Search for the cell housing the specified text and yield its [x, y] center coordinate. 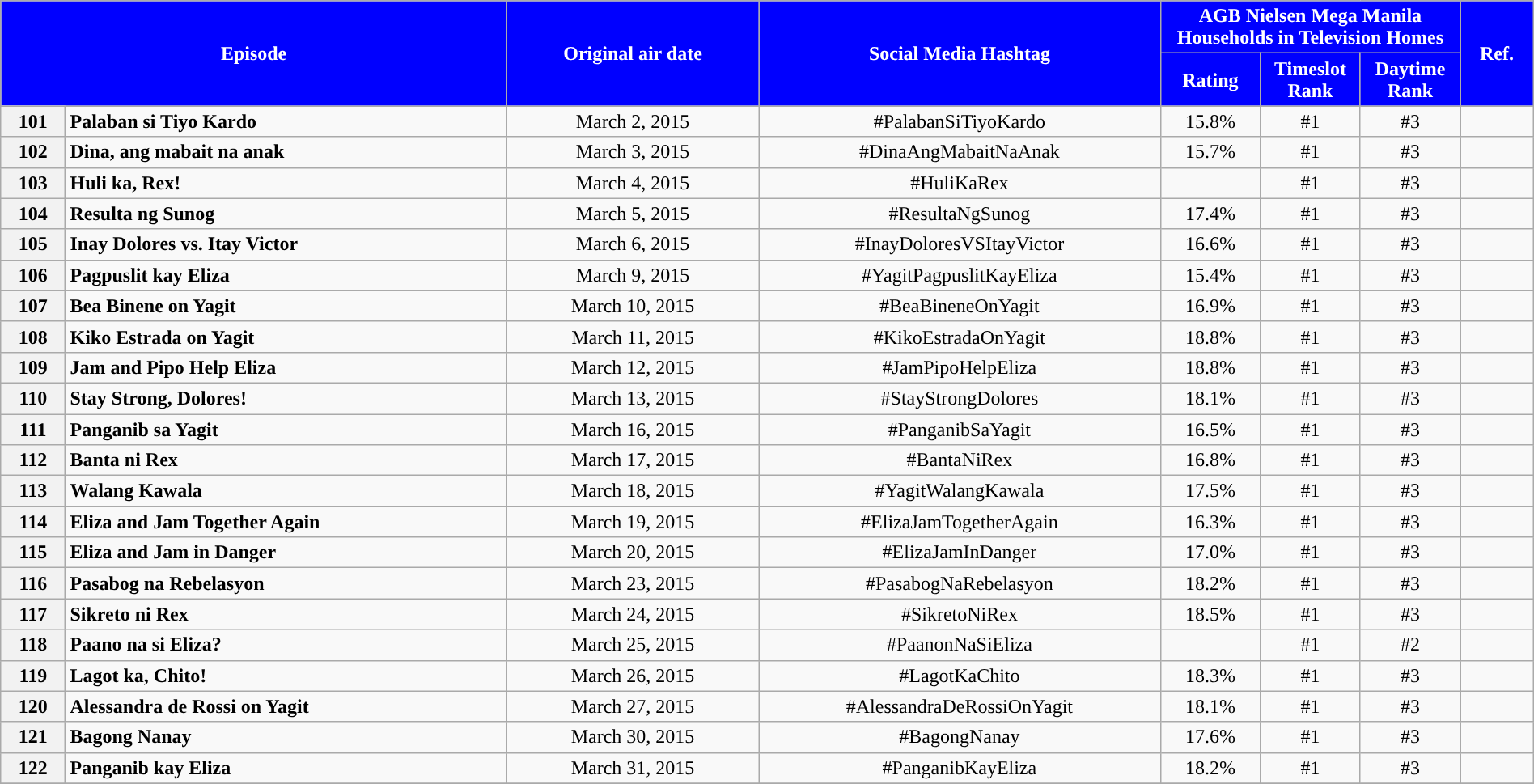
#DinaAngMabaitNaAnak [960, 152]
15.8% [1210, 121]
AGB Nielsen Mega Manila Households in Television Homes [1311, 28]
#ElizaJamInDanger [960, 553]
107 [33, 306]
March 27, 2015 [633, 706]
Timeslot Rank [1311, 79]
105 [33, 244]
Dina, ang mabait na anak [286, 152]
#BantaNiRex [960, 460]
Panganib sa Yagit [286, 430]
Stay Strong, Dolores! [286, 398]
102 [33, 152]
Ref. [1497, 53]
#ElizaJamTogetherAgain [960, 522]
113 [33, 491]
Alessandra de Rossi on Yagit [286, 706]
103 [33, 183]
Bagong Nanay [286, 737]
16.3% [1210, 522]
17.5% [1210, 491]
Rating [1210, 79]
Daytime Rank [1410, 79]
March 26, 2015 [633, 676]
March 24, 2015 [633, 614]
#LagotKaChito [960, 676]
Original air date [633, 53]
March 4, 2015 [633, 183]
119 [33, 676]
Paano na si Eliza? [286, 645]
Banta ni Rex [286, 460]
108 [33, 337]
16.9% [1210, 306]
March 20, 2015 [633, 553]
Panganib kay Eliza [286, 768]
Pasabog na Rebelasyon [286, 583]
March 19, 2015 [633, 522]
Social Media Hashtag [960, 53]
16.8% [1210, 460]
#PalabanSiTiyoKardo [960, 121]
17.0% [1210, 553]
Huli ka, Rex! [286, 183]
March 13, 2015 [633, 398]
Jam and Pipo Help Eliza [286, 367]
116 [33, 583]
March 16, 2015 [633, 430]
15.7% [1210, 152]
114 [33, 522]
#YagitWalangKawala [960, 491]
18.5% [1210, 614]
#PanganibKayEliza [960, 768]
111 [33, 430]
#PasabogNaRebelasyon [960, 583]
Kiko Estrada on Yagit [286, 337]
17.4% [1210, 214]
#2 [1410, 645]
109 [33, 367]
Resulta ng Sunog [286, 214]
#PaanonNaSiEliza [960, 645]
#SikretoNiRex [960, 614]
March 25, 2015 [633, 645]
#ResultaNgSunog [960, 214]
Eliza and Jam Together Again [286, 522]
March 9, 2015 [633, 275]
18.3% [1210, 676]
118 [33, 645]
112 [33, 460]
March 5, 2015 [633, 214]
#InayDoloresVSItayVictor [960, 244]
Episode [254, 53]
Sikreto ni Rex [286, 614]
110 [33, 398]
101 [33, 121]
March 17, 2015 [633, 460]
#JamPipoHelpEliza [960, 367]
16.6% [1210, 244]
121 [33, 737]
Pagpuslit kay Eliza [286, 275]
106 [33, 275]
March 31, 2015 [633, 768]
March 23, 2015 [633, 583]
Palaban si Tiyo Kardo [286, 121]
120 [33, 706]
Walang Kawala [286, 491]
March 2, 2015 [633, 121]
#BagongNanay [960, 737]
Bea Binene on Yagit [286, 306]
March 18, 2015 [633, 491]
15.4% [1210, 275]
March 10, 2015 [633, 306]
March 11, 2015 [633, 337]
March 6, 2015 [633, 244]
#YagitPagpuslitKayEliza [960, 275]
#KikoEstradaOnYagit [960, 337]
#AlessandraDeRossiOnYagit [960, 706]
17.6% [1210, 737]
104 [33, 214]
#BeaBineneOnYagit [960, 306]
Inay Dolores vs. Itay Victor [286, 244]
115 [33, 553]
#StayStrongDolores [960, 398]
#HuliKaRex [960, 183]
117 [33, 614]
#PanganibSaYagit [960, 430]
Eliza and Jam in Danger [286, 553]
March 30, 2015 [633, 737]
122 [33, 768]
Lagot ka, Chito! [286, 676]
March 3, 2015 [633, 152]
16.5% [1210, 430]
March 12, 2015 [633, 367]
